Locate the cell with the specified text and output its [X, Y] center coordinate. 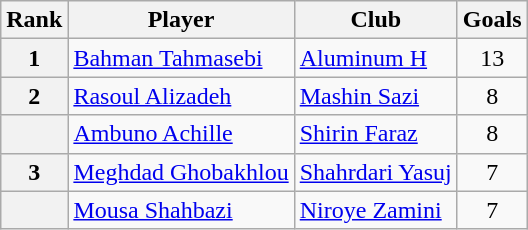
Meghdad Ghobakhlou [181, 172]
13 [492, 58]
Bahman Tahmasebi [181, 58]
Goals [492, 20]
Club [376, 20]
Rasoul Alizadeh [181, 96]
Player [181, 20]
Aluminum H [376, 58]
2 [34, 96]
3 [34, 172]
Mashin Sazi [376, 96]
Shirin Faraz [376, 134]
Niroye Zamini [376, 210]
1 [34, 58]
Rank [34, 20]
Shahrdari Yasuj [376, 172]
Ambuno Achille [181, 134]
Mousa Shahbazi [181, 210]
